Identify which cell holds the provided text, then report its (x, y) central coordinate. 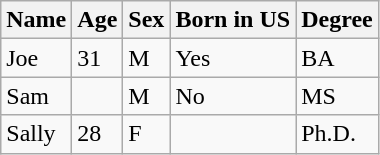
Ph.D. (338, 134)
Sam (36, 96)
Sex (146, 20)
F (146, 134)
Joe (36, 58)
BA (338, 58)
Born in US (233, 20)
No (233, 96)
31 (98, 58)
Yes (233, 58)
Age (98, 20)
Sally (36, 134)
Name (36, 20)
28 (98, 134)
Degree (338, 20)
MS (338, 96)
